Capture the cell that displays the provided text and extract its [X, Y] central coordinate. 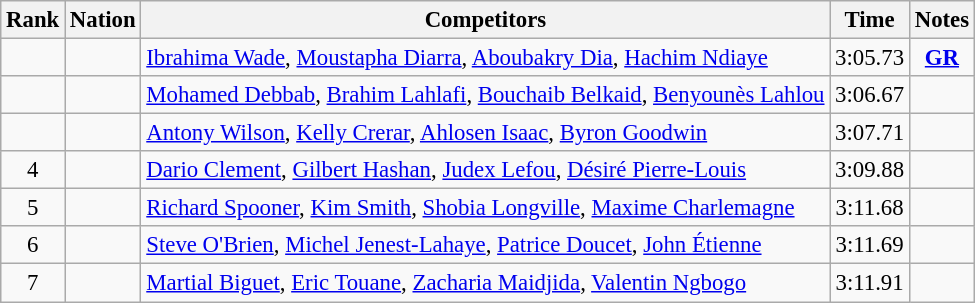
Nation [103, 20]
3:11.69 [870, 245]
Competitors [486, 20]
Martial Biguet, Eric Touane, Zacharia Maidjida, Valentin Ngbogo [486, 283]
Steve O'Brien, Michel Jenest-Lahaye, Patrice Doucet, John Étienne [486, 245]
Dario Clement, Gilbert Hashan, Judex Lefou, Désiré Pierre-Louis [486, 170]
3:06.67 [870, 95]
Time [870, 20]
Ibrahima Wade, Moustapha Diarra, Aboubakry Dia, Hachim Ndiaye [486, 58]
3:11.68 [870, 208]
3:09.88 [870, 170]
3:05.73 [870, 58]
Mohamed Debbab, Brahim Lahlafi, Bouchaib Belkaid, Benyounès Lahlou [486, 95]
5 [33, 208]
3:07.71 [870, 133]
Rank [33, 20]
4 [33, 170]
Antony Wilson, Kelly Crerar, Ahlosen Isaac, Byron Goodwin [486, 133]
Richard Spooner, Kim Smith, Shobia Longville, Maxime Charlemagne [486, 208]
3:11.91 [870, 283]
7 [33, 283]
GR [942, 58]
6 [33, 245]
Notes [942, 20]
